For the text-containing cell, return its midpoint in [X, Y] coordinate format. 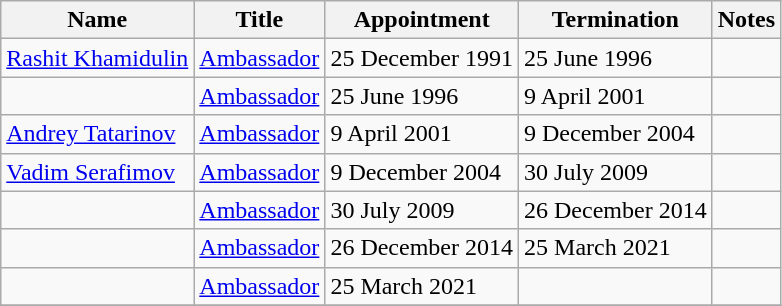
Termination [616, 20]
Name [98, 20]
Title [260, 20]
Appointment [422, 20]
25 December 1991 [422, 58]
Rashit Khamidulin [98, 58]
Notes [746, 20]
Andrey Tatarinov [98, 134]
Vadim Serafimov [98, 172]
